Extract the (x, y) coordinate from the center of the cell holding the provided text.  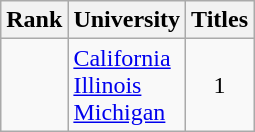
Titles (220, 20)
University (127, 20)
Rank (34, 20)
CaliforniaIllinoisMichigan (127, 85)
1 (220, 85)
